Determine the [X, Y] coordinate at the center of the cell enclosing the given text.  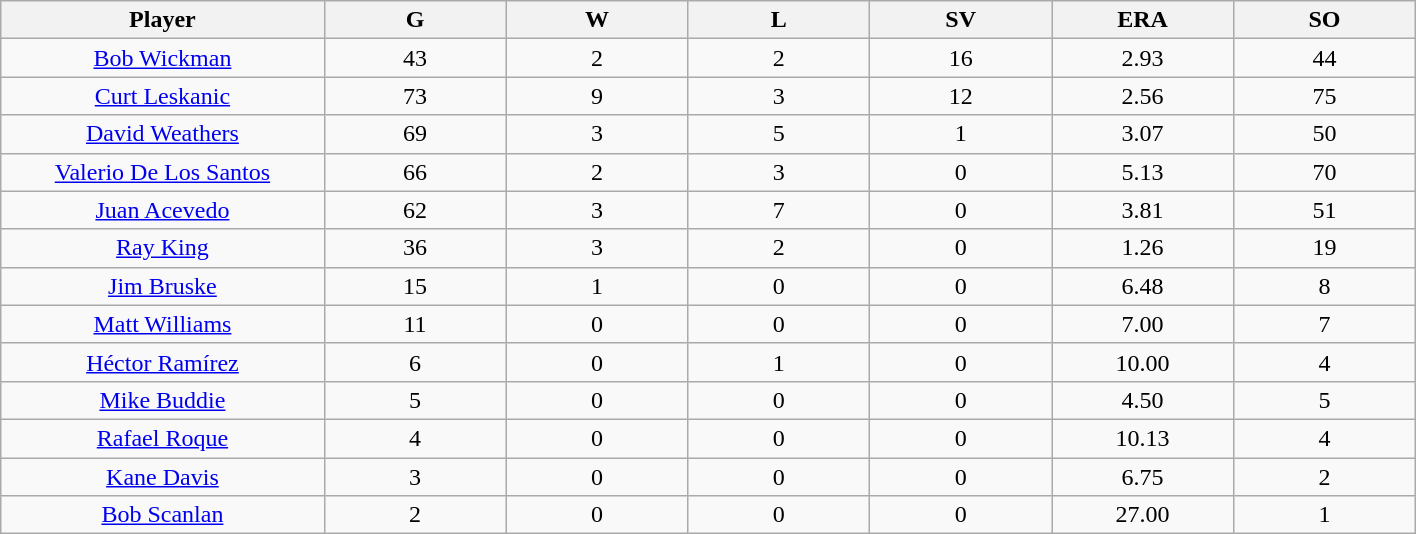
73 [415, 96]
70 [1324, 172]
51 [1324, 210]
Ray King [162, 248]
27.00 [1143, 515]
43 [415, 58]
15 [415, 286]
Bob Scanlan [162, 515]
2.93 [1143, 58]
7.00 [1143, 324]
5.13 [1143, 172]
66 [415, 172]
9 [597, 96]
Rafael Roque [162, 438]
6 [415, 362]
2.56 [1143, 96]
8 [1324, 286]
44 [1324, 58]
19 [1324, 248]
6.75 [1143, 477]
62 [415, 210]
ERA [1143, 20]
L [779, 20]
G [415, 20]
3.07 [1143, 134]
SV [961, 20]
69 [415, 134]
Player [162, 20]
10.00 [1143, 362]
3.81 [1143, 210]
W [597, 20]
36 [415, 248]
1.26 [1143, 248]
11 [415, 324]
Valerio De Los Santos [162, 172]
Héctor Ramírez [162, 362]
Kane Davis [162, 477]
Jim Bruske [162, 286]
50 [1324, 134]
David Weathers [162, 134]
Matt Williams [162, 324]
16 [961, 58]
Curt Leskanic [162, 96]
Bob Wickman [162, 58]
Juan Acevedo [162, 210]
10.13 [1143, 438]
75 [1324, 96]
SO [1324, 20]
12 [961, 96]
6.48 [1143, 286]
4.50 [1143, 400]
Mike Buddie [162, 400]
